Capture the cell that displays the provided text and extract its [X, Y] central coordinate. 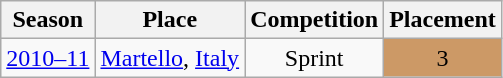
Martello, Italy [170, 58]
Sprint [314, 58]
Place [170, 20]
2010–11 [48, 58]
3 [443, 58]
Placement [443, 20]
Season [48, 20]
Competition [314, 20]
